Return the (x, y) coordinate for the center point of the cell that contains the specified text.  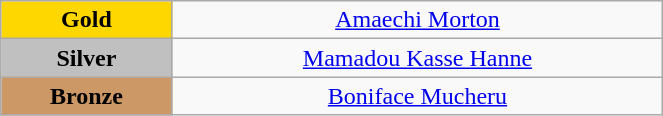
Boniface Mucheru (418, 96)
Gold (86, 20)
Silver (86, 58)
Bronze (86, 96)
Mamadou Kasse Hanne (418, 58)
Amaechi Morton (418, 20)
